Return (X, Y) of the center of cell containing provided text 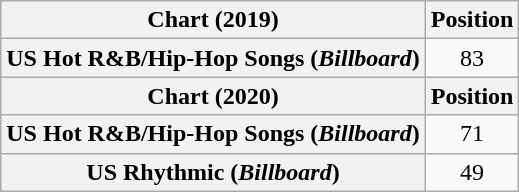
Chart (2020) (213, 96)
Chart (2019) (213, 20)
US Rhythmic (Billboard) (213, 172)
71 (472, 134)
83 (472, 58)
49 (472, 172)
